Detect which cell encompasses the target text, then output its (x, y) center coordinate. 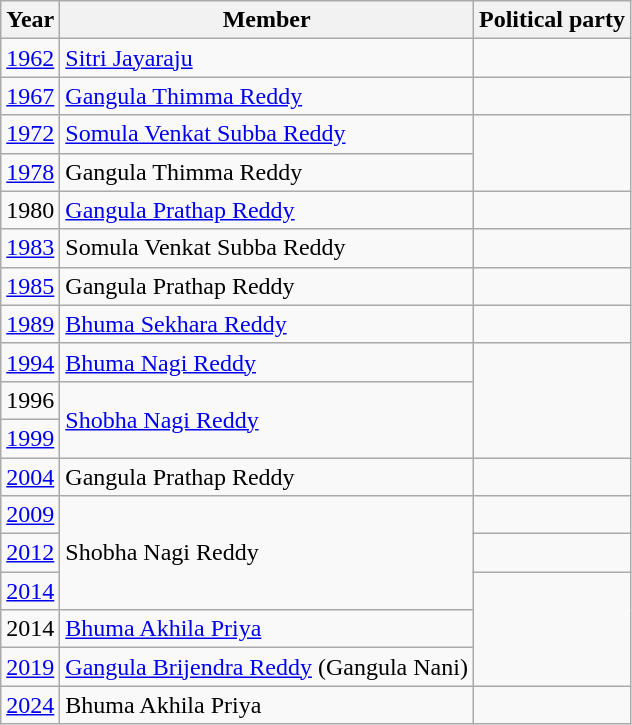
Year (30, 20)
1994 (30, 362)
Political party (552, 20)
2012 (30, 553)
1999 (30, 438)
1978 (30, 172)
1967 (30, 96)
Member (267, 20)
2009 (30, 515)
2019 (30, 667)
1983 (30, 248)
Bhuma Nagi Reddy (267, 362)
1972 (30, 134)
2004 (30, 477)
Gangula Brijendra Reddy (Gangula Nani) (267, 667)
2024 (30, 705)
1989 (30, 324)
1962 (30, 58)
1985 (30, 286)
1996 (30, 400)
Bhuma Sekhara Reddy (267, 324)
1980 (30, 210)
Sitri Jayaraju (267, 58)
